Return (x, y) of the center of cell containing provided text 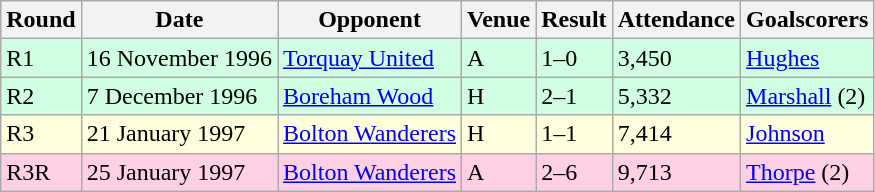
7,414 (676, 134)
Torquay United (370, 58)
R3 (41, 134)
Goalscorers (808, 20)
Boreham Wood (370, 96)
3,450 (676, 58)
9,713 (676, 172)
25 January 1997 (179, 172)
R3R (41, 172)
1–1 (574, 134)
Opponent (370, 20)
Result (574, 20)
2–6 (574, 172)
Date (179, 20)
Venue (499, 20)
7 December 1996 (179, 96)
Johnson (808, 134)
Thorpe (2) (808, 172)
5,332 (676, 96)
Marshall (2) (808, 96)
16 November 1996 (179, 58)
1–0 (574, 58)
Hughes (808, 58)
Attendance (676, 20)
Round (41, 20)
R1 (41, 58)
21 January 1997 (179, 134)
2–1 (574, 96)
R2 (41, 96)
